Provide the [X, Y] coordinate of the cell's center where the given text is located.  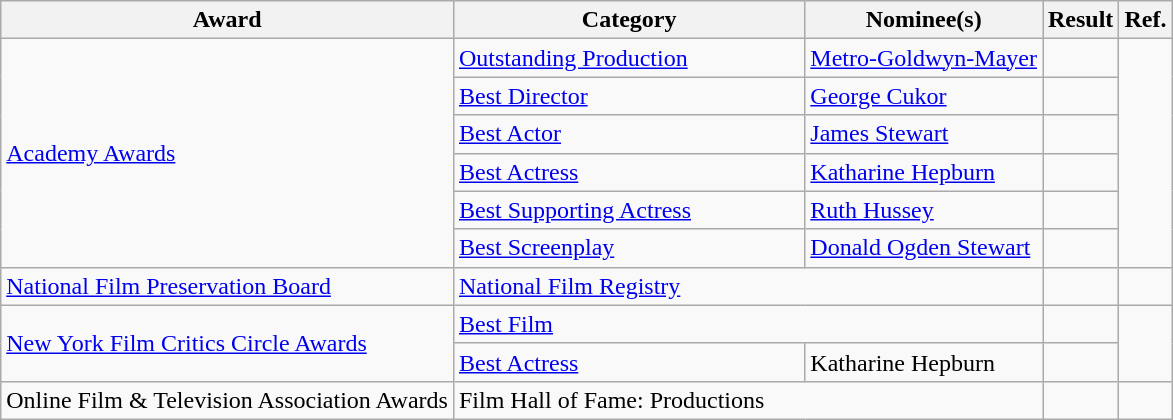
Metro-Goldwyn-Mayer [924, 58]
Ruth Hussey [924, 210]
National Film Preservation Board [228, 286]
Best Actor [628, 134]
Donald Ogden Stewart [924, 248]
New York Film Critics Circle Awards [228, 343]
Ref. [1146, 20]
Nominee(s) [924, 20]
Best Supporting Actress [628, 210]
Film Hall of Fame: Productions [748, 400]
George Cukor [924, 96]
Academy Awards [228, 153]
Award [228, 20]
Category [628, 20]
Best Screenplay [628, 248]
James Stewart [924, 134]
Outstanding Production [628, 58]
Best Director [628, 96]
Best Film [748, 324]
National Film Registry [748, 286]
Result [1080, 20]
Online Film & Television Association Awards [228, 400]
